Locate the cell with the specified text and output its (x, y) center coordinate. 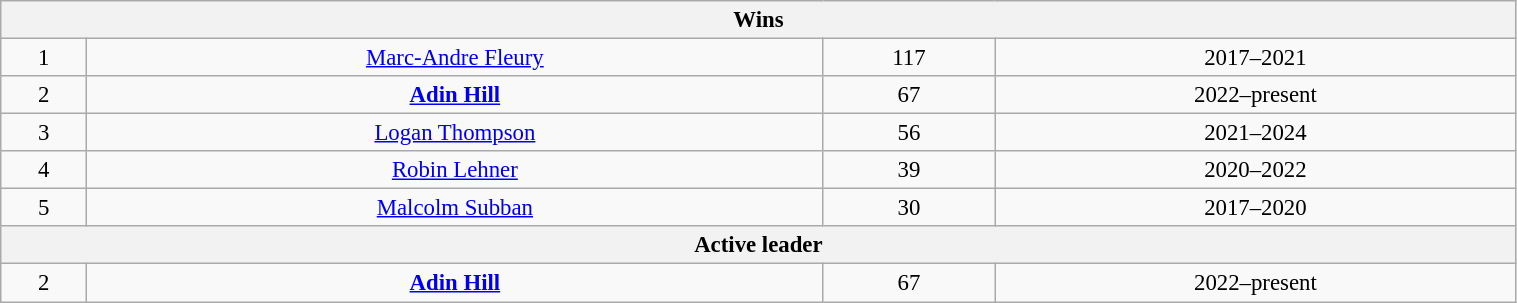
2020–2022 (1256, 170)
2021–2024 (1256, 133)
Active leader (758, 245)
Marc-Andre Fleury (455, 58)
Malcolm Subban (455, 208)
Robin Lehner (455, 170)
2017–2021 (1256, 58)
1 (44, 58)
2017–2020 (1256, 208)
56 (909, 133)
Wins (758, 20)
5 (44, 208)
4 (44, 170)
30 (909, 208)
117 (909, 58)
Logan Thompson (455, 133)
3 (44, 133)
39 (909, 170)
